Provide the [X, Y] coordinate of the cell's center where the given text is located.  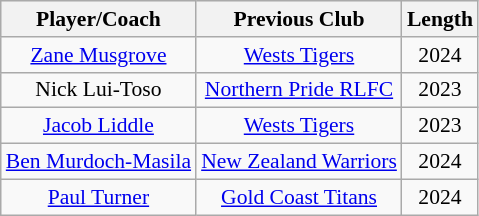
Jacob Liddle [98, 126]
Nick Lui-Toso [98, 90]
Zane Musgrove [98, 55]
Paul Turner [98, 197]
Length [440, 19]
Ben Murdoch-Masila [98, 162]
Previous Club [299, 19]
New Zealand Warriors [299, 162]
Northern Pride RLFC [299, 90]
Player/Coach [98, 19]
Gold Coast Titans [299, 197]
